Provide the (x, y) coordinate of the cell's center where the given text is located.  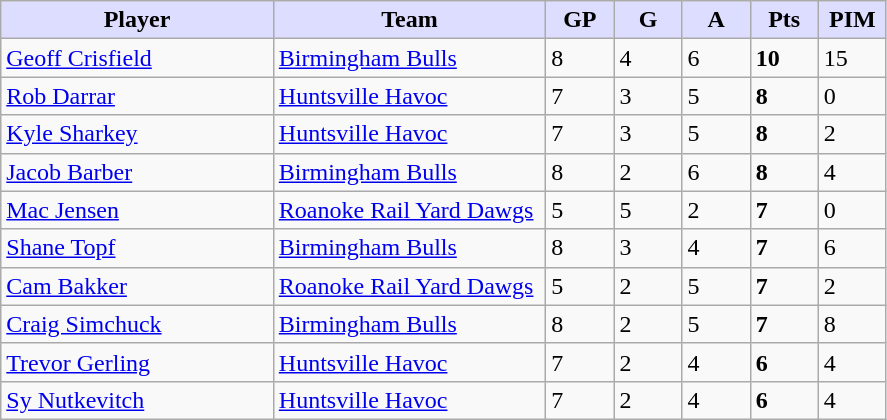
Kyle Sharkey (138, 134)
Mac Jensen (138, 210)
A (716, 20)
Trevor Gerling (138, 362)
Rob Darrar (138, 96)
Player (138, 20)
Shane Topf (138, 248)
PIM (852, 20)
15 (852, 58)
Craig Simchuck (138, 324)
10 (784, 58)
Geoff Crisfield (138, 58)
Cam Bakker (138, 286)
Jacob Barber (138, 172)
Sy Nutkevitch (138, 400)
Pts (784, 20)
G (648, 20)
GP (580, 20)
Team (410, 20)
